Pinpoint the cell where the given text exists, returning its (x, y) midpoint coordinate. 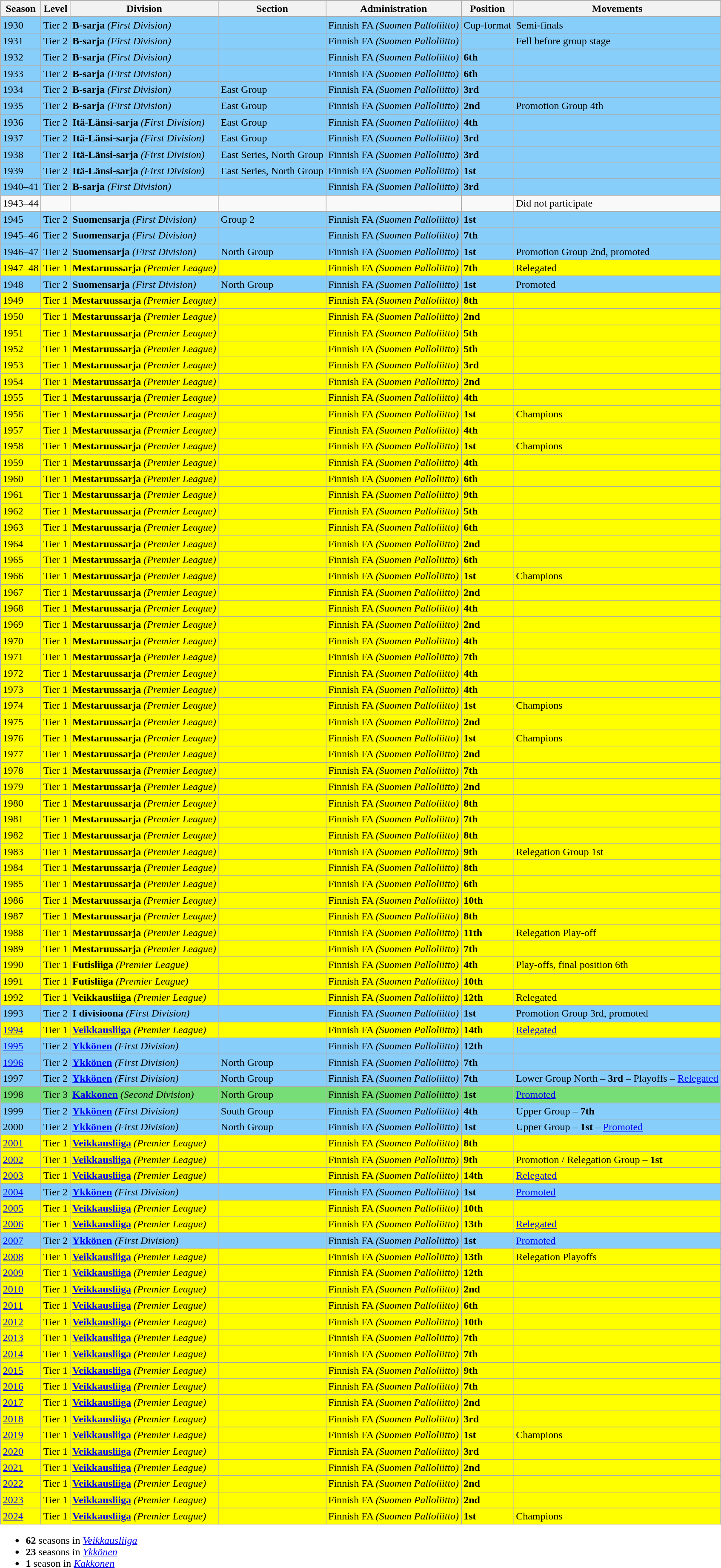
2010 (20, 1289)
11th (488, 933)
1983 (20, 851)
1968 (20, 609)
1971 (20, 657)
1980 (20, 803)
2000 (20, 1127)
2003 (20, 1176)
1969 (20, 625)
2008 (20, 1257)
1963 (20, 527)
1946–47 (20, 252)
1998 (20, 1094)
Semi-finals (617, 25)
2020 (20, 1451)
Level (55, 9)
1992 (20, 997)
1966 (20, 576)
1954 (20, 382)
1967 (20, 592)
2001 (20, 1143)
Play-offs, final position 6th (617, 965)
Promotion Group 2nd, promoted (617, 252)
1988 (20, 933)
1990 (20, 965)
1959 (20, 462)
1935 (20, 106)
2014 (20, 1354)
2006 (20, 1224)
1933 (20, 74)
2021 (20, 1467)
1984 (20, 868)
1965 (20, 560)
1940–41 (20, 187)
1948 (20, 284)
1957 (20, 430)
2013 (20, 1338)
I divisioona (First Division) (145, 1014)
2018 (20, 1419)
1991 (20, 981)
South Group (272, 1111)
1973 (20, 689)
2004 (20, 1192)
Administration (394, 9)
1996 (20, 1062)
Lower Group North – 3rd – Playoffs – Relegated (617, 1078)
Position (488, 9)
Did not participate (617, 203)
1976 (20, 738)
Upper Group – 7th (617, 1111)
Section (272, 9)
2016 (20, 1387)
1945 (20, 219)
1951 (20, 333)
1945–46 (20, 235)
1937 (20, 138)
1994 (20, 1030)
Relegation Group 1st (617, 851)
1939 (20, 171)
1950 (20, 316)
2005 (20, 1208)
Fell before group stage (617, 41)
Relegation Playoffs (617, 1257)
1962 (20, 511)
1979 (20, 787)
1972 (20, 673)
2022 (20, 1484)
1995 (20, 1046)
2024 (20, 1516)
Group 2 (272, 219)
1999 (20, 1111)
1986 (20, 900)
1978 (20, 770)
1947–48 (20, 268)
2009 (20, 1273)
1970 (20, 641)
1952 (20, 349)
2002 (20, 1160)
1955 (20, 398)
2011 (20, 1305)
1987 (20, 916)
1949 (20, 300)
Cup-format (488, 25)
1938 (20, 155)
1974 (20, 706)
1975 (20, 722)
Promotion Group 3rd, promoted (617, 1014)
1961 (20, 495)
2012 (20, 1321)
1930 (20, 25)
1993 (20, 1014)
Movements (617, 9)
1953 (20, 365)
1958 (20, 446)
1985 (20, 884)
Promotion / Relegation Group – 1st (617, 1160)
2007 (20, 1241)
1964 (20, 543)
Upper Group – 1st – Promoted (617, 1127)
Kakkonen (Second Division) (145, 1094)
1997 (20, 1078)
Relegation Play-off (617, 933)
1936 (20, 122)
1960 (20, 479)
2023 (20, 1500)
1956 (20, 414)
1934 (20, 90)
1932 (20, 57)
1931 (20, 41)
Season (20, 9)
2015 (20, 1370)
Tier 3 (55, 1094)
2019 (20, 1435)
1977 (20, 754)
Promotion Group 4th (617, 106)
1989 (20, 949)
2017 (20, 1403)
1981 (20, 819)
1943–44 (20, 203)
1982 (20, 835)
Division (145, 9)
